Find where the given text appears and provide that cell's center as (x, y) coordinate. 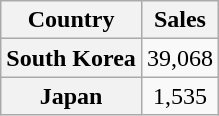
South Korea (72, 58)
Japan (72, 96)
39,068 (180, 58)
Sales (180, 20)
Country (72, 20)
1,535 (180, 96)
